Output the [X, Y] coordinate of the center of the cell containing the given text.  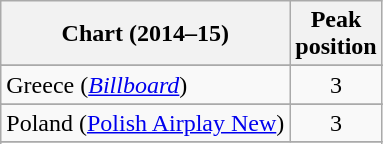
Chart (2014–15) [146, 34]
Greece (Billboard) [146, 85]
Peakposition [336, 34]
Poland (Polish Airplay New) [146, 123]
